Detect which cell encompasses the target text, then output its [X, Y] center coordinate. 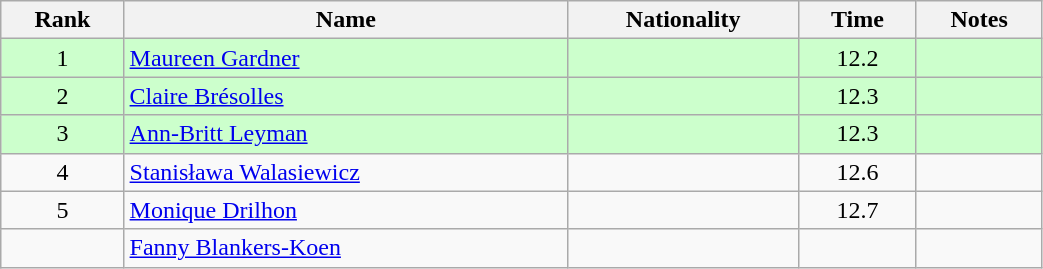
4 [62, 172]
2 [62, 96]
12.2 [858, 58]
Rank [62, 20]
Claire Brésolles [346, 96]
12.6 [858, 172]
Stanisława Walasiewicz [346, 172]
5 [62, 210]
3 [62, 134]
1 [62, 58]
Time [858, 20]
Fanny Blankers-Koen [346, 248]
Ann-Britt Leyman [346, 134]
12.7 [858, 210]
Maureen Gardner [346, 58]
Name [346, 20]
Nationality [684, 20]
Monique Drilhon [346, 210]
Notes [979, 20]
